Capture the cell that displays the provided text and extract its [X, Y] central coordinate. 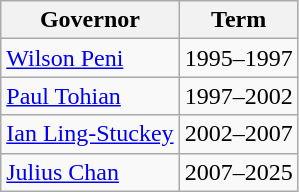
Term [238, 20]
Ian Ling-Stuckey [90, 134]
1995–1997 [238, 58]
1997–2002 [238, 96]
Governor [90, 20]
Paul Tohian [90, 96]
Wilson Peni [90, 58]
2007–2025 [238, 172]
2002–2007 [238, 134]
Julius Chan [90, 172]
